Extract the [x, y] coordinate from the center of the cell holding the provided text.  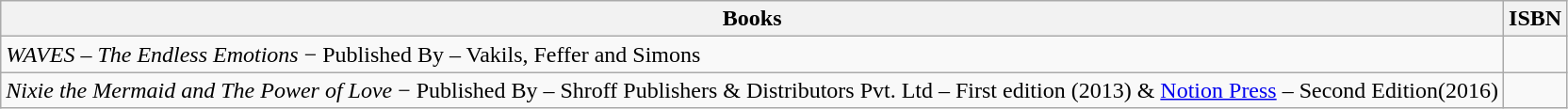
Books [752, 19]
ISBN [1536, 19]
WAVES – The Endless Emotions − Published By – Vakils, Feffer and Simons [752, 54]
